Find where the given text appears and provide that cell's center as [X, Y] coordinate. 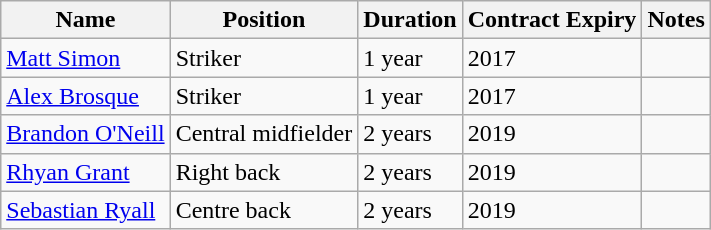
Duration [410, 20]
Name [86, 20]
Rhyan Grant [86, 172]
Sebastian Ryall [86, 210]
Central midfielder [264, 134]
Brandon O'Neill [86, 134]
Position [264, 20]
Contract Expiry [552, 20]
Centre back [264, 210]
Alex Brosque [86, 96]
Matt Simon [86, 58]
Notes [676, 20]
Right back [264, 172]
